Output the [x, y] coordinate of the center of the cell containing the given text.  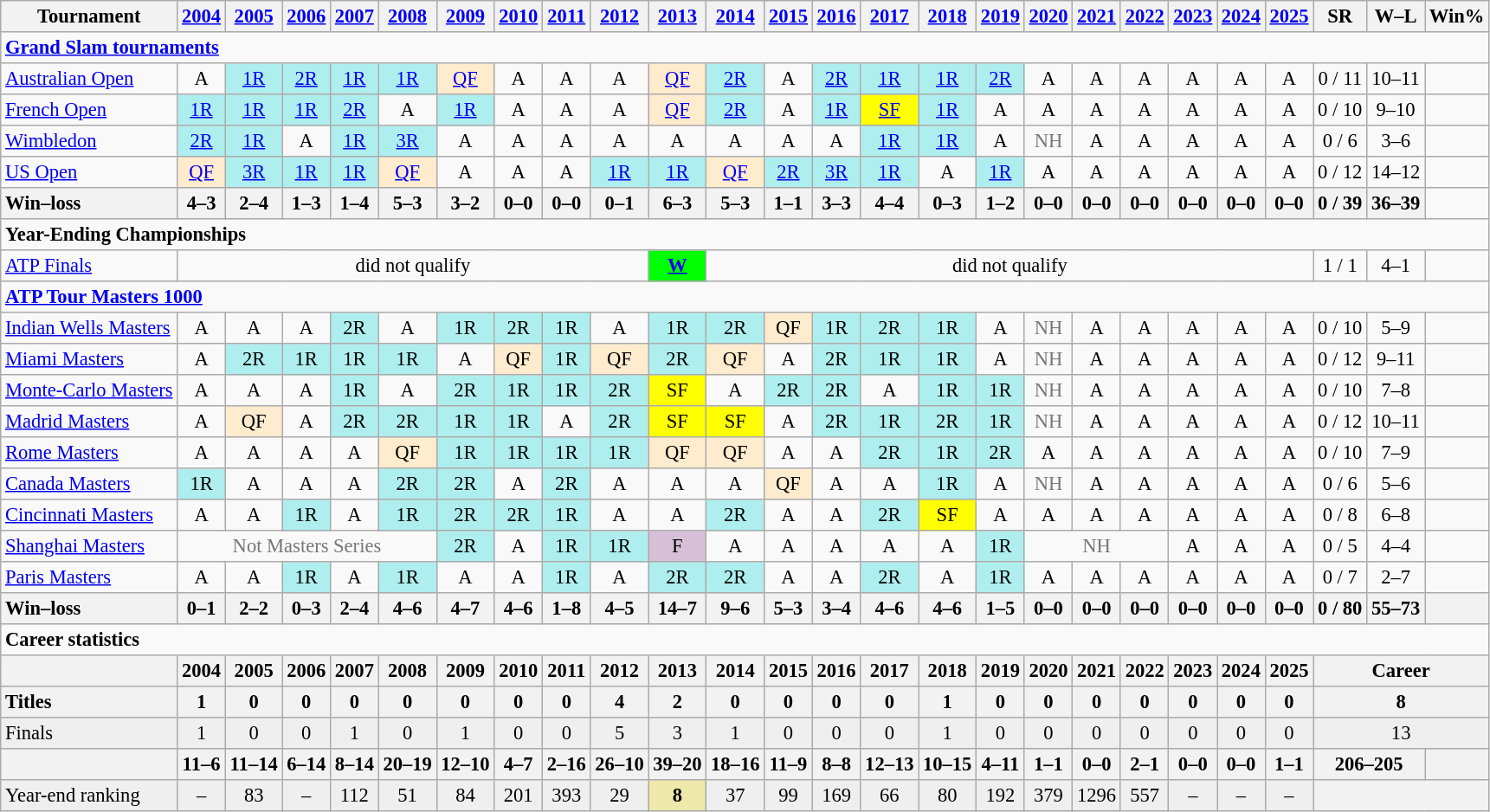
8–8 [836, 764]
5–6 [1396, 484]
Grand Slam tournaments [745, 48]
206–205 [1370, 764]
Indian Wells Masters [89, 328]
11–14 [254, 764]
Year-end ranking [89, 796]
Career statistics [745, 640]
2–1 [1145, 764]
9–6 [736, 609]
Monte-Carlo Masters [89, 390]
20–19 [407, 764]
Career [1401, 671]
557 [1145, 796]
5 [620, 733]
3 [677, 733]
SR [1340, 16]
10–15 [947, 764]
169 [836, 796]
9–10 [1396, 110]
2–7 [1396, 577]
26–10 [620, 764]
12–10 [466, 764]
5–9 [1396, 328]
8–14 [355, 764]
0 / 7 [1340, 577]
29 [620, 796]
Miami Masters [89, 359]
14–12 [1396, 172]
66 [890, 796]
0 / 5 [1340, 546]
14–7 [677, 609]
84 [466, 796]
7–9 [1396, 453]
18–16 [736, 764]
Shanghai Masters [89, 546]
French Open [89, 110]
4–3 [202, 203]
192 [1001, 796]
Not Masters Series [306, 546]
F [677, 546]
W–L [1396, 16]
Australian Open [89, 79]
Cincinnati Masters [89, 515]
80 [947, 796]
55–73 [1396, 609]
Year-Ending Championships [745, 235]
11–6 [202, 764]
3–4 [836, 609]
0 / 39 [1340, 203]
12–13 [890, 764]
36–39 [1396, 203]
6–14 [306, 764]
Canada Masters [89, 484]
37 [736, 796]
Wimbledon [89, 141]
112 [355, 796]
51 [407, 796]
Finals [89, 733]
0 / 80 [1340, 609]
1 / 1 [1340, 266]
7–8 [1396, 390]
Win% [1457, 16]
4–5 [620, 609]
99 [789, 796]
13 [1401, 733]
9–11 [1396, 359]
4 [620, 702]
1296 [1097, 796]
0 / 11 [1340, 79]
11–9 [789, 764]
6–8 [1396, 515]
3–3 [836, 203]
1–2 [1001, 203]
W [677, 266]
39–20 [677, 764]
1–3 [306, 203]
1–8 [566, 609]
Madrid Masters [89, 422]
83 [254, 796]
2–16 [566, 764]
2–2 [254, 609]
Titles [89, 702]
3–2 [466, 203]
1–5 [1001, 609]
1–4 [355, 203]
ATP Finals [89, 266]
ATP Tour Masters 1000 [745, 297]
Paris Masters [89, 577]
393 [566, 796]
379 [1048, 796]
6–3 [677, 203]
4–11 [1001, 764]
0 / 8 [1340, 515]
4–1 [1396, 266]
3–6 [1396, 141]
US Open [89, 172]
2 [677, 702]
201 [519, 796]
Rome Masters [89, 453]
Tournament [89, 16]
